Find where the given text appears and provide that cell's center as (X, Y) coordinate. 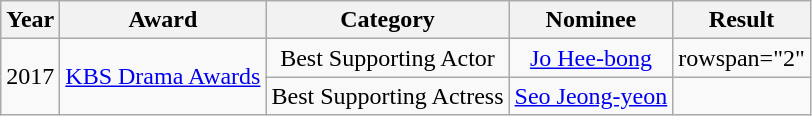
2017 (30, 77)
Jo Hee-bong (591, 58)
Category (388, 20)
Year (30, 20)
Seo Jeong-yeon (591, 96)
Result (742, 20)
Best Supporting Actress (388, 96)
Best Supporting Actor (388, 58)
Award (163, 20)
rowspan="2" (742, 58)
Nominee (591, 20)
KBS Drama Awards (163, 77)
